Scan for the cell matching the given text and deliver its [x, y] coordinate at center. 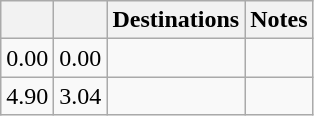
3.04 [80, 96]
Notes [279, 20]
4.90 [28, 96]
Destinations [176, 20]
